Locate the cell with the specified text and output its [X, Y] center coordinate. 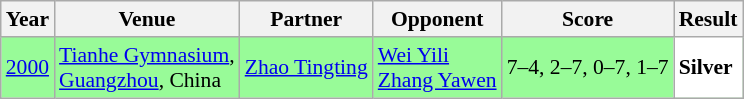
Zhao Tingting [306, 68]
Result [708, 19]
Partner [306, 19]
Venue [147, 19]
Wei Yili Zhang Yawen [438, 68]
7–4, 2–7, 0–7, 1–7 [588, 68]
Tianhe Gymnasium,Guangzhou, China [147, 68]
Opponent [438, 19]
2000 [28, 68]
Silver [708, 68]
Score [588, 19]
Year [28, 19]
